Pinpoint the cell where the given text exists, returning its (X, Y) midpoint coordinate. 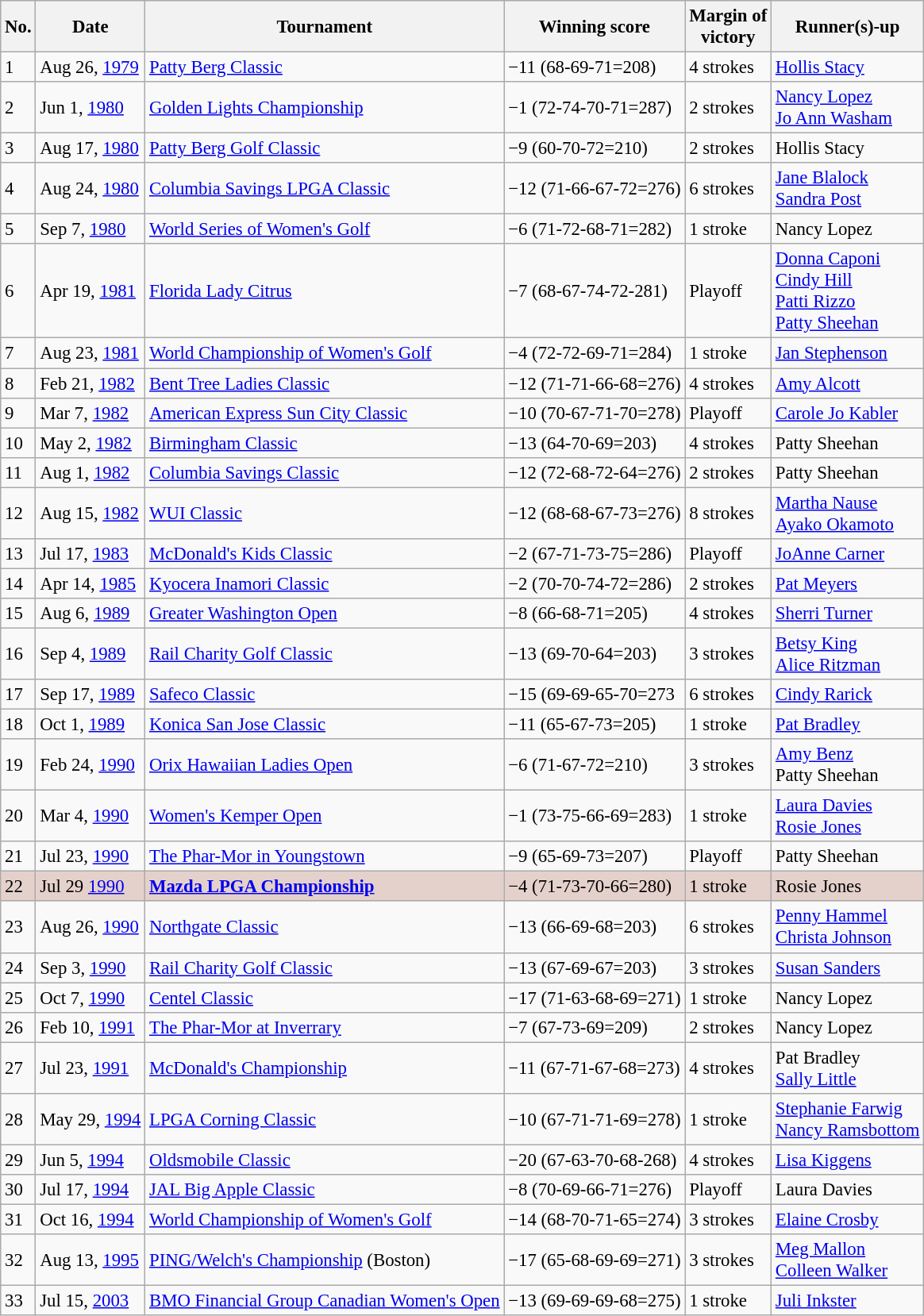
Susan Sanders (848, 968)
Margin ofvictory (729, 27)
Oct 7, 1990 (90, 998)
Juli Inkster (848, 1301)
Winning score (595, 27)
Bent Tree Ladies Classic (325, 383)
−12 (71-66-67-72=276) (595, 189)
Oldsmobile Classic (325, 1160)
−7 (68-67-74-72-281) (595, 292)
21 (18, 856)
Sherri Turner (848, 614)
−8 (66-68-71=205) (595, 614)
Aug 13, 1995 (90, 1260)
JAL Big Apple Classic (325, 1190)
28 (18, 1119)
May 29, 1994 (90, 1119)
American Express Sun City Classic (325, 413)
Jul 17, 1994 (90, 1190)
Jul 23, 1990 (90, 856)
−2 (67-71-73-75=286) (595, 554)
Date (90, 27)
Aug 26, 1979 (90, 67)
−9 (60-70-72=210) (595, 148)
24 (18, 968)
−1 (73-75-66-69=283) (595, 816)
Stephanie Farwig Nancy Ramsbottom (848, 1119)
−12 (72-68-72-64=276) (595, 472)
Sep 7, 1980 (90, 229)
11 (18, 472)
−10 (67-71-71-69=278) (595, 1119)
Elaine Crosby (848, 1219)
7 (18, 353)
−13 (69-69-69-68=275) (595, 1301)
32 (18, 1260)
20 (18, 816)
19 (18, 765)
−4 (72-72-69-71=284) (595, 353)
Safeco Classic (325, 695)
JoAnne Carner (848, 554)
Donna Caponi Cindy Hill Patti Rizzo Patty Sheehan (848, 292)
Golden Lights Championship (325, 108)
−6 (71-72-68-71=282) (595, 229)
−2 (70-70-74-72=286) (595, 583)
Jun 1, 1980 (90, 108)
Aug 23, 1981 (90, 353)
The Phar-Mor at Inverrary (325, 1027)
Centel Classic (325, 998)
27 (18, 1068)
Women's Kemper Open (325, 816)
−11 (65-67-73=205) (595, 725)
Kyocera Inamori Classic (325, 583)
26 (18, 1027)
−1 (72-74-70-71=287) (595, 108)
Pat Meyers (848, 583)
8 strokes (729, 513)
Martha Nause Ayako Okamoto (848, 513)
Amy Alcott (848, 383)
The Phar-Mor in Youngstown (325, 856)
Oct 1, 1989 (90, 725)
Birmingham Classic (325, 443)
−11 (68-69-71=208) (595, 67)
Orix Hawaiian Ladies Open (325, 765)
−6 (71-67-72=210) (595, 765)
Konica San Jose Classic (325, 725)
Greater Washington Open (325, 614)
Mar 7, 1982 (90, 413)
May 2, 1982 (90, 443)
Jul 23, 1991 (90, 1068)
Aug 17, 1980 (90, 148)
McDonald's Kids Classic (325, 554)
Apr 19, 1981 (90, 292)
Feb 21, 1982 (90, 383)
Lisa Kiggens (848, 1160)
3 (18, 148)
Sep 4, 1989 (90, 654)
9 (18, 413)
Jane Blalock Sandra Post (848, 189)
Northgate Classic (325, 927)
Betsy King Alice Ritzman (848, 654)
Carole Jo Kabler (848, 413)
18 (18, 725)
Florida Lady Citrus (325, 292)
Aug 1, 1982 (90, 472)
31 (18, 1219)
Patty Berg Classic (325, 67)
Apr 14, 1985 (90, 583)
World Series of Women's Golf (325, 229)
Cindy Rarick (848, 695)
−17 (65-68-69-69=271) (595, 1260)
−14 (68-70-71-65=274) (595, 1219)
Oct 16, 1994 (90, 1219)
WUI Classic (325, 513)
5 (18, 229)
−12 (68-68-67-73=276) (595, 513)
Feb 10, 1991 (90, 1027)
PING/Welch's Championship (Boston) (325, 1260)
4 (18, 189)
Laura Davies Rosie Jones (848, 816)
Columbia Savings LPGA Classic (325, 189)
16 (18, 654)
Jul 17, 1983 (90, 554)
BMO Financial Group Canadian Women's Open (325, 1301)
1 (18, 67)
10 (18, 443)
Jul 15, 2003 (90, 1301)
No. (18, 27)
Jul 29 1990 (90, 887)
Rosie Jones (848, 887)
14 (18, 583)
Nancy Lopez Jo Ann Washam (848, 108)
Amy Benz Patty Sheehan (848, 765)
−20 (67-63-70-68-268) (595, 1160)
33 (18, 1301)
−11 (67-71-67-68=273) (595, 1068)
Runner(s)-up (848, 27)
Feb 24, 1990 (90, 765)
Meg Mallon Colleen Walker (848, 1260)
Aug 26, 1990 (90, 927)
−10 (70-67-71-70=278) (595, 413)
Pat Bradley Sally Little (848, 1068)
−7 (67-73-69=209) (595, 1027)
Sep 3, 1990 (90, 968)
−17 (71-63-68-69=271) (595, 998)
−13 (66-69-68=203) (595, 927)
−12 (71-71-66-68=276) (595, 383)
Laura Davies (848, 1190)
Sep 17, 1989 (90, 695)
30 (18, 1190)
Jan Stephenson (848, 353)
−13 (69-70-64=203) (595, 654)
22 (18, 887)
−13 (67-69-67=203) (595, 968)
−9 (65-69-73=207) (595, 856)
Columbia Savings Classic (325, 472)
6 (18, 292)
LPGA Corning Classic (325, 1119)
Aug 6, 1989 (90, 614)
29 (18, 1160)
McDonald's Championship (325, 1068)
−8 (70-69-66-71=276) (595, 1190)
Penny Hammel Christa Johnson (848, 927)
13 (18, 554)
17 (18, 695)
23 (18, 927)
25 (18, 998)
Mar 4, 1990 (90, 816)
Aug 15, 1982 (90, 513)
−4 (71-73-70-66=280) (595, 887)
2 (18, 108)
Jun 5, 1994 (90, 1160)
8 (18, 383)
−13 (64-70-69=203) (595, 443)
−15 (69-69-65-70=273 (595, 695)
15 (18, 614)
Patty Berg Golf Classic (325, 148)
Mazda LPGA Championship (325, 887)
Pat Bradley (848, 725)
Tournament (325, 27)
Aug 24, 1980 (90, 189)
12 (18, 513)
